Identify which cell holds the provided text, then report its [X, Y] central coordinate. 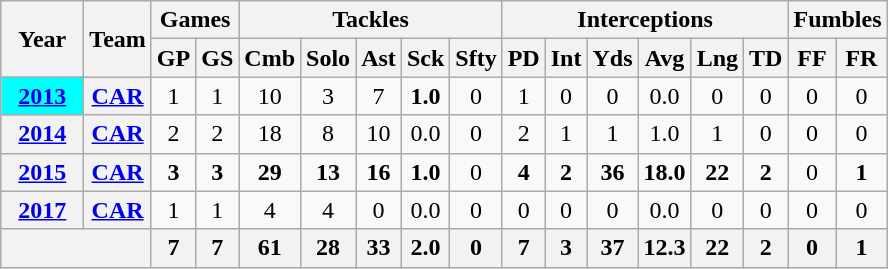
16 [379, 172]
Ast [379, 58]
PD [524, 58]
Yds [612, 58]
GP [173, 58]
8 [328, 134]
GS [218, 58]
Fumbles [838, 20]
Avg [664, 58]
Team [118, 39]
Int [566, 58]
Solo [328, 58]
28 [328, 248]
18 [270, 134]
2015 [42, 172]
Sfty [476, 58]
Lng [717, 58]
36 [612, 172]
2.0 [425, 248]
33 [379, 248]
Cmb [270, 58]
18.0 [664, 172]
TD [766, 58]
2014 [42, 134]
13 [328, 172]
Sck [425, 58]
Games [194, 20]
Year [42, 39]
2017 [42, 210]
29 [270, 172]
61 [270, 248]
Interceptions [645, 20]
Tackles [370, 20]
37 [612, 248]
12.3 [664, 248]
FF [812, 58]
2013 [42, 96]
FR [862, 58]
